Locate the cell with the specified text and output its (X, Y) center coordinate. 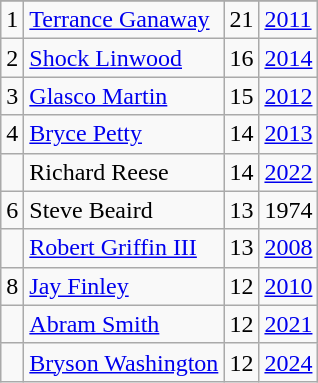
2024 (288, 362)
2022 (288, 172)
2012 (288, 96)
Bryce Petty (124, 134)
2011 (288, 20)
2021 (288, 324)
Steve Beaird (124, 210)
3 (12, 96)
Abram Smith (124, 324)
2008 (288, 248)
Glasco Martin (124, 96)
21 (242, 20)
1974 (288, 210)
1 (12, 20)
Robert Griffin III (124, 248)
16 (242, 58)
Richard Reese (124, 172)
2013 (288, 134)
6 (12, 210)
2010 (288, 286)
Shock Linwood (124, 58)
Jay Finley (124, 286)
4 (12, 134)
8 (12, 286)
2014 (288, 58)
2 (12, 58)
Bryson Washington (124, 362)
15 (242, 96)
Terrance Ganaway (124, 20)
